Scan for the cell matching the given text and deliver its (X, Y) coordinate at center. 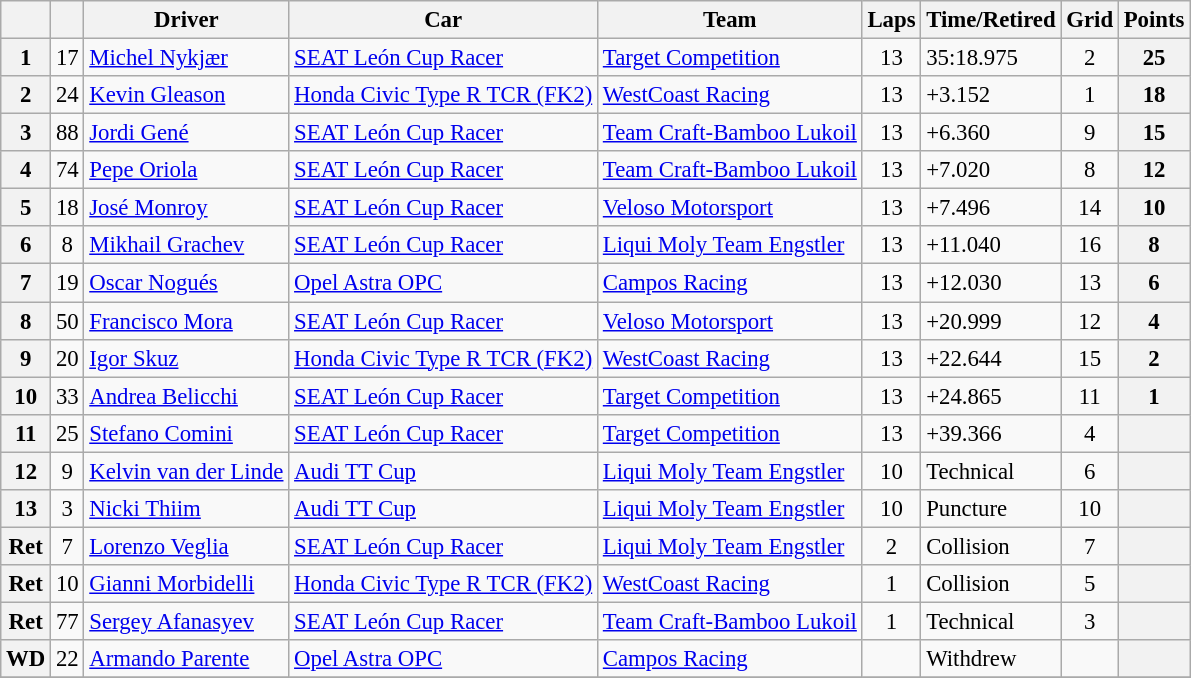
Igor Skuz (186, 358)
17 (68, 58)
+20.999 (991, 321)
Andrea Belicchi (186, 396)
20 (68, 358)
Kelvin van der Linde (186, 471)
Points (1154, 20)
Michel Nykjær (186, 58)
Francisco Mora (186, 321)
Time/Retired (991, 20)
Pepe Oriola (186, 170)
14 (1090, 208)
Lorenzo Veglia (186, 546)
22 (68, 659)
Car (444, 20)
Jordi Gené (186, 133)
+6.360 (991, 133)
+7.020 (991, 170)
José Monroy (186, 208)
+7.496 (991, 208)
Kevin Gleason (186, 95)
24 (68, 95)
Sergey Afanasyev (186, 621)
33 (68, 396)
Nicki Thiim (186, 509)
Team (730, 20)
+39.366 (991, 433)
Armando Parente (186, 659)
Oscar Nogués (186, 283)
16 (1090, 245)
+3.152 (991, 95)
+22.644 (991, 358)
WD (26, 659)
88 (68, 133)
Puncture (991, 509)
+12.030 (991, 283)
19 (68, 283)
Mikhail Grachev (186, 245)
77 (68, 621)
74 (68, 170)
Stefano Comini (186, 433)
+11.040 (991, 245)
50 (68, 321)
Withdrew (991, 659)
+24.865 (991, 396)
Driver (186, 20)
35:18.975 (991, 58)
Grid (1090, 20)
Laps (892, 20)
Gianni Morbidelli (186, 584)
